Return (X, Y) of the center of cell containing provided text 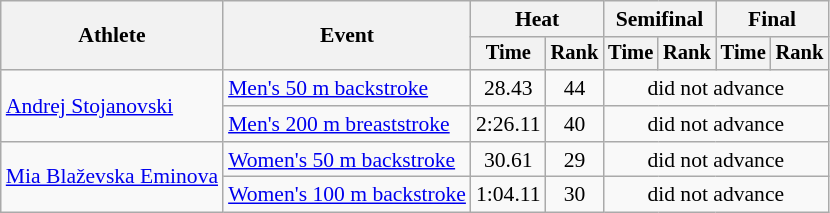
28.43 (508, 88)
Women's 50 m backstroke (347, 160)
Men's 50 m backstroke (347, 88)
Men's 200 m breaststroke (347, 124)
Women's 100 m backstroke (347, 195)
Andrej Stojanovski (112, 106)
Mia Blaževska Eminova (112, 178)
29 (575, 160)
Event (347, 36)
30.61 (508, 160)
Athlete (112, 36)
40 (575, 124)
1:04.11 (508, 195)
Semifinal (659, 19)
30 (575, 195)
2:26.11 (508, 124)
Heat (537, 19)
Final (772, 19)
44 (575, 88)
